Pinpoint the cell where the given text exists, returning its (x, y) midpoint coordinate. 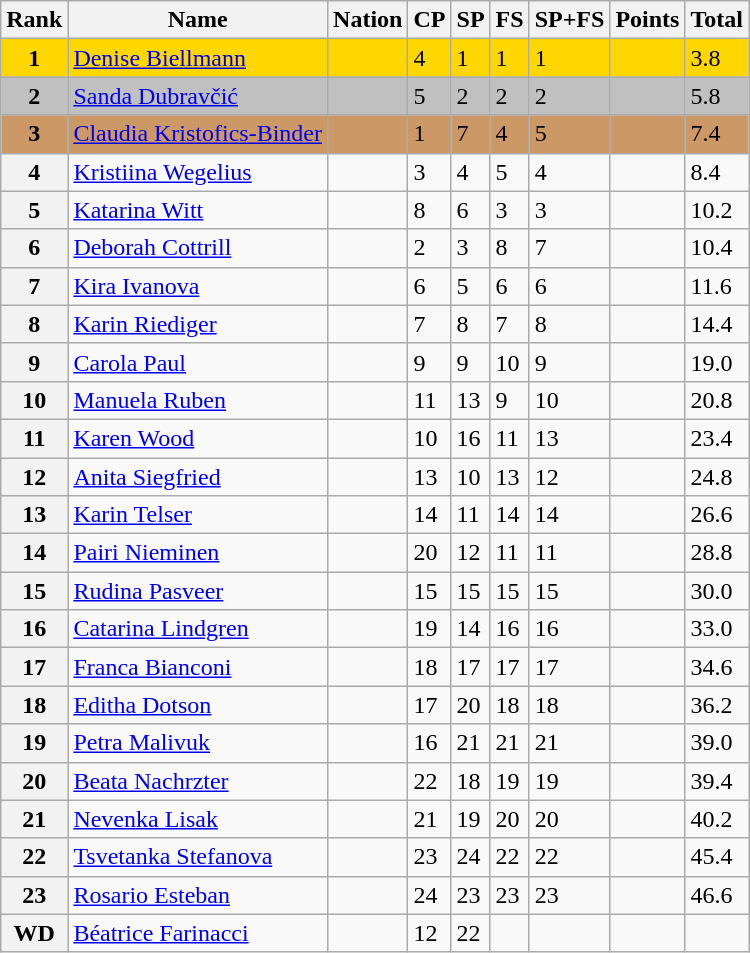
Editha Dotson (198, 705)
19.0 (717, 362)
36.2 (717, 705)
Anita Siegfried (198, 477)
Deborah Cottrill (198, 248)
20.8 (717, 400)
5.8 (717, 96)
WD (34, 933)
Franca Bianconi (198, 667)
39.4 (717, 781)
Béatrice Farinacci (198, 933)
FS (510, 20)
Catarina Lindgren (198, 629)
Pairi Nieminen (198, 553)
Sanda Dubravčić (198, 96)
11.6 (717, 286)
Nation (368, 20)
14.4 (717, 324)
Katarina Witt (198, 210)
Denise Biellmann (198, 58)
Petra Malivuk (198, 743)
SP (470, 20)
10.2 (717, 210)
45.4 (717, 857)
Beata Nachrzter (198, 781)
24.8 (717, 477)
Kristiina Wegelius (198, 172)
46.6 (717, 895)
7.4 (717, 134)
Karen Wood (198, 438)
Rosario Esteban (198, 895)
Manuela Ruben (198, 400)
34.6 (717, 667)
SP+FS (570, 20)
Karin Telser (198, 515)
Claudia Kristofics-Binder (198, 134)
33.0 (717, 629)
26.6 (717, 515)
Name (198, 20)
30.0 (717, 591)
Nevenka Lisak (198, 819)
39.0 (717, 743)
Karin Riediger (198, 324)
10.4 (717, 248)
23.4 (717, 438)
Total (717, 20)
40.2 (717, 819)
Points (648, 20)
Rank (34, 20)
8.4 (717, 172)
3.8 (717, 58)
Rudina Pasveer (198, 591)
Tsvetanka Stefanova (198, 857)
28.8 (717, 553)
Kira Ivanova (198, 286)
Carola Paul (198, 362)
CP (430, 20)
